Find where the given text appears and provide that cell's center as [X, Y] coordinate. 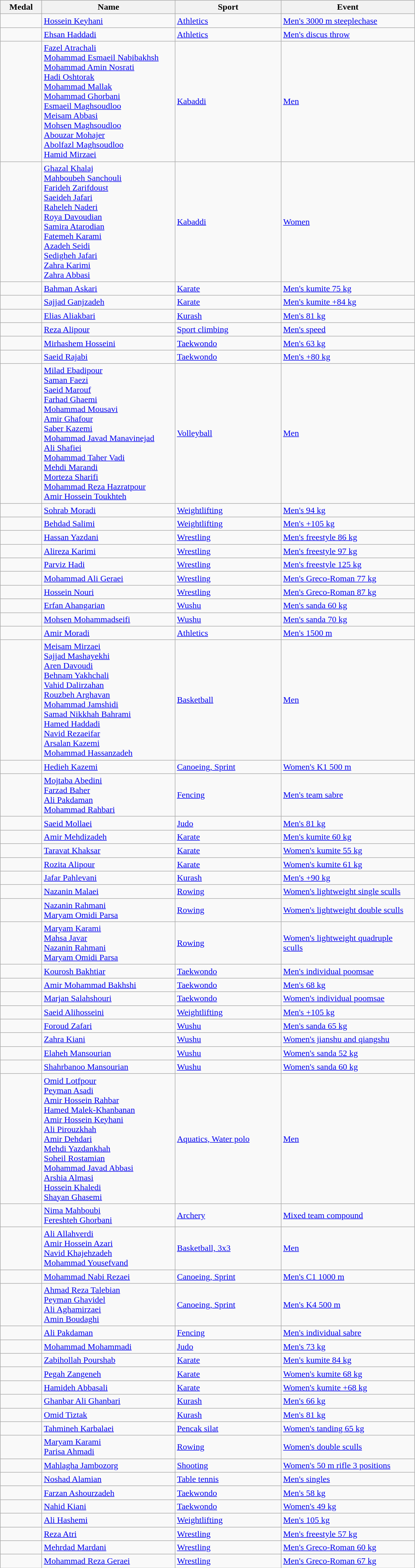
Men's +80 kg [348, 357]
Reza Atri [108, 1534]
Hossein Keyhani [108, 21]
Men's team sabre [348, 795]
Omid Tiztak [108, 1415]
Name [108, 7]
Noshad Alamian [108, 1479]
Hassan Yazdani [108, 537]
Shooting [228, 1465]
Men's Greco-Roman 77 kg [348, 578]
Volleyball [228, 433]
Women's double sculls [348, 1447]
Maryam KaramiMahsa JavarNazanin RahmaniMaryam Omidi Parsa [108, 943]
Mirhashem Hosseini [108, 343]
Men's sanda 70 kg [348, 619]
Nahid Kiani [108, 1506]
Men's 58 kg [348, 1493]
Mehrdad Mardani [108, 1548]
Men's kumite 84 kg [348, 1360]
Men's sanda 65 kg [348, 1026]
Maryam KaramiParisa Ahmadi [108, 1447]
Foroud Zafari [108, 1026]
Erfan Ahangarian [108, 606]
Event [348, 7]
Men's +90 kg [348, 878]
Basketball, 3x3 [228, 1248]
Men's 66 kg [348, 1401]
Women's lightweight single sculls [348, 892]
Amir Moradi [108, 633]
Mixed team compound [348, 1215]
Women's sanda 52 kg [348, 1053]
Women's 50 m rifle 3 positions [348, 1465]
Women's 49 kg [348, 1506]
Men's 63 kg [348, 343]
Alireza Karimi [108, 551]
Mohsen Mohammadseifi [108, 619]
Men's freestyle 86 kg [348, 537]
Hedieh Kazemi [108, 767]
Men's kumite 60 kg [348, 837]
Saeid Alihosseini [108, 1012]
Ali Hashemi [108, 1520]
Ali AllahverdiAmir Hossein AzariNavid KhajehzadehMohammad Yousefvand [108, 1248]
Elias Aliakbari [108, 316]
Men's 68 kg [348, 985]
Basketball [228, 700]
Men's individual poomsae [348, 971]
Women's kumite 68 kg [348, 1374]
Men's 94 kg [348, 510]
Rozita Alipour [108, 864]
Table tennis [228, 1479]
Parviz Hadi [108, 565]
Men's freestyle 57 kg [348, 1534]
Sajjad Ganjzadeh [108, 302]
Women's kumite 55 kg [348, 850]
Medal [21, 7]
Men's Greco-Roman 87 kg [348, 592]
Women's lightweight quadruple sculls [348, 943]
Mahlagha Jambozorg [108, 1465]
Amir Mohammad Bakhshi [108, 985]
Men's discus throw [348, 34]
Men's 1500 m [348, 633]
Hossein Nouri [108, 592]
Mohammad Ali Geraei [108, 578]
Women's sanda 60 kg [348, 1067]
Tahmineh Karbalaei [108, 1428]
Hamideh Abbasali [108, 1388]
Sport [228, 7]
Men's singles [348, 1479]
Elaheh Mansourian [108, 1053]
Sport climbing [228, 329]
Men's 3000 m steeplechase [348, 21]
Men's C1 1000 m [348, 1276]
Sohrab Moradi [108, 510]
Bahman Askari [108, 288]
Men's speed [348, 329]
Ghanbar Ali Ghanbari [108, 1401]
Farzan Ashourzadeh [108, 1493]
Aquatics, Water polo [228, 1139]
Men's Greco-Roman 60 kg [348, 1548]
Women's kumite 61 kg [348, 864]
Men's sanda 60 kg [348, 606]
Men's kumite 75 kg [348, 288]
Women [348, 222]
Saeid Rajabi [108, 357]
Men's Greco-Roman 67 kg [348, 1561]
Women's K1 500 m [348, 767]
Ehsan Haddadi [108, 34]
Jafar Pahlevani [108, 878]
Mohammad Nabi Rezaei [108, 1276]
Men's individual sabre [348, 1333]
Mohammad Reza Geraei [108, 1561]
Pencak silat [228, 1428]
Men's K4 500 m [348, 1305]
Women's individual poomsae [348, 999]
Men's 73 kg [348, 1347]
Women's jianshu and qiangshu [348, 1039]
Mojtaba AbediniFarzad BaherAli PakdamanMohammad Rahbari [108, 795]
Archery [228, 1215]
Reza Alipour [108, 329]
Men's 105 kg [348, 1520]
Ali Pakdaman [108, 1333]
Nazanin RahmaniMaryam Omidi Parsa [108, 910]
Amir Mehdizadeh [108, 837]
Pegah Zangeneh [108, 1374]
Ahmad Reza TalebianPeyman GhavidelAli AghamirzaeiAmin Boudaghi [108, 1305]
Saeid Mollaei [108, 823]
Taravat Khaksar [108, 850]
Women's kumite +68 kg [348, 1388]
Nima MahboubiFereshteh Ghorbani [108, 1215]
Nazanin Malaei [108, 892]
Mohammad Mohammadi [108, 1347]
Zabihollah Pourshab [108, 1360]
Men's freestyle 97 kg [348, 551]
Women's tanding 65 kg [348, 1428]
Kourosh Bakhtiar [108, 971]
Zahra Kiani [108, 1039]
Men's kumite +84 kg [348, 302]
Women's lightweight double sculls [348, 910]
Behdad Salimi [108, 524]
Shahrbanoo Mansourian [108, 1067]
Men's freestyle 125 kg [348, 565]
Marjan Salahshouri [108, 999]
